Return (X, Y) of the center of cell containing provided text 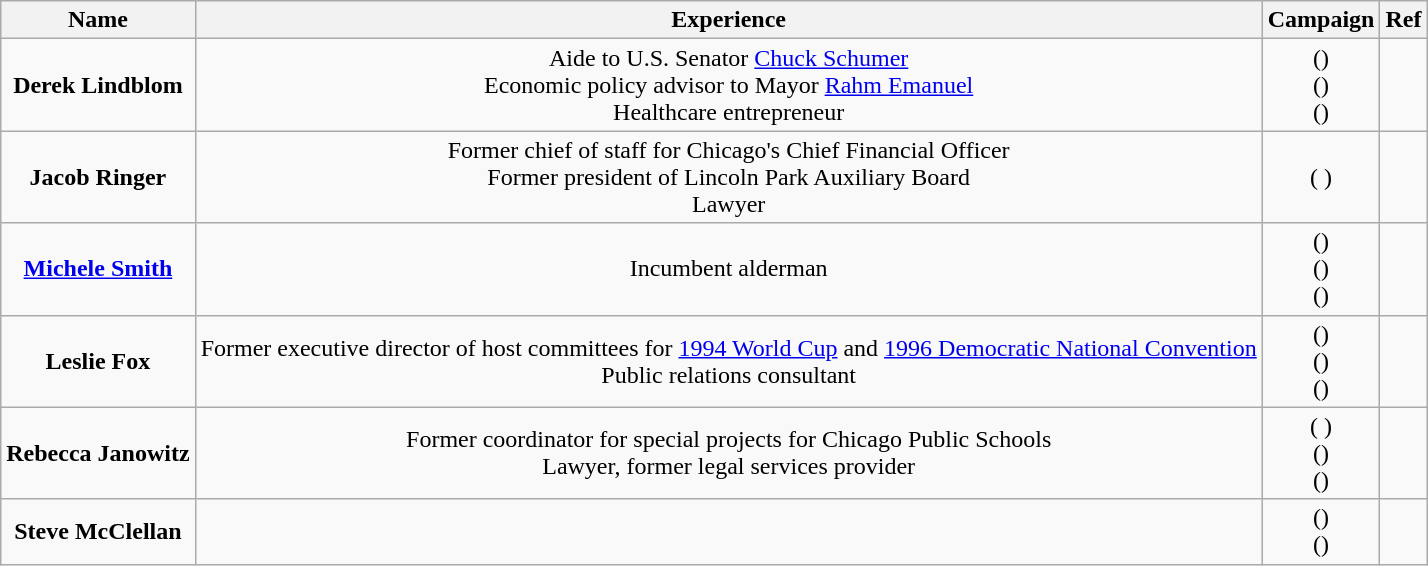
Ref (1404, 20)
Michele Smith (98, 269)
Derek Lindblom (98, 85)
Incumbent alderman (728, 269)
( ) (1321, 177)
Steve McClellan (98, 532)
Aide to U.S. Senator Chuck SchumerEconomic policy advisor to Mayor Rahm EmanuelHealthcare entrepreneur (728, 85)
Campaign (1321, 20)
Former chief of staff for Chicago's Chief Financial OfficerFormer president of Lincoln Park Auxiliary BoardLawyer (728, 177)
Name (98, 20)
Rebecca Janowitz (98, 453)
Former executive director of host committees for 1994 World Cup and 1996 Democratic National ConventionPublic relations consultant (728, 361)
Experience (728, 20)
Jacob Ringer (98, 177)
()() (1321, 532)
( )()() (1321, 453)
Leslie Fox (98, 361)
Former coordinator for special projects for Chicago Public SchoolsLawyer, former legal services provider (728, 453)
